Detect which cell encompasses the target text, then output its (x, y) center coordinate. 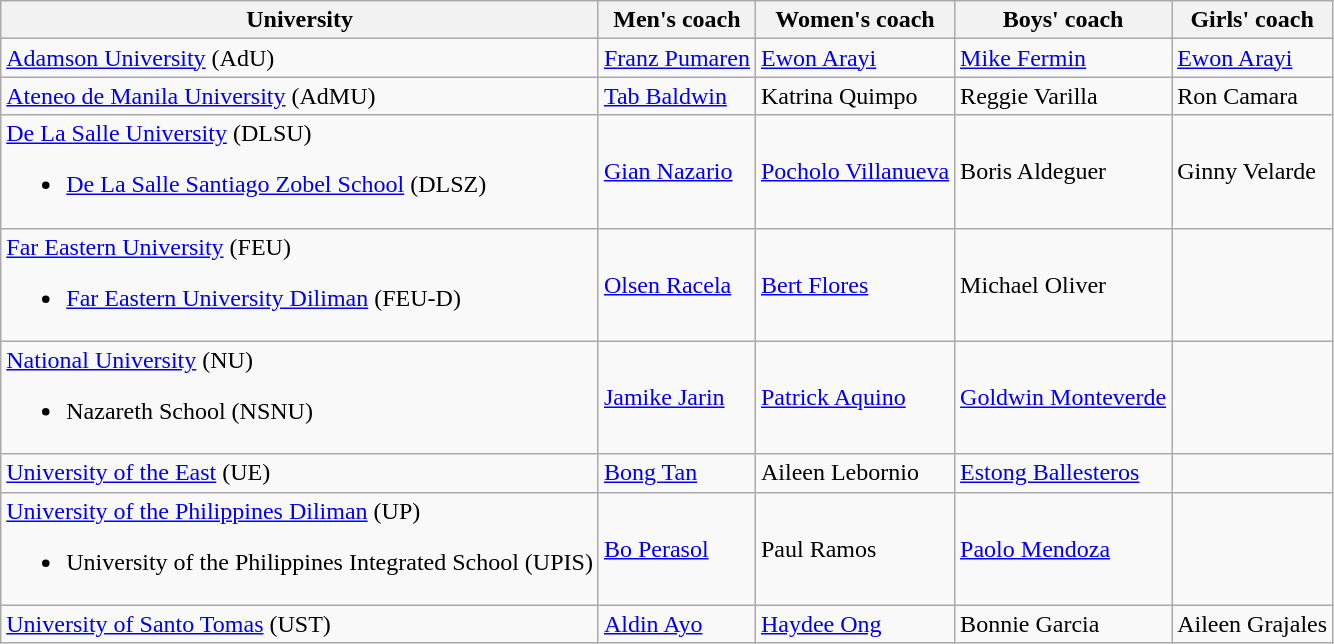
Pocholo Villanueva (854, 172)
Aileen Lebornio (854, 473)
Aldin Ayo (676, 624)
Boys' coach (1064, 20)
Patrick Aquino (854, 398)
National University (NU)Nazareth School (NSNU) (300, 398)
Bong Tan (676, 473)
University (300, 20)
Michael Oliver (1064, 284)
Jamike Jarin (676, 398)
University of the Philippines Diliman (UP)University of the Philippines Integrated School (UPIS) (300, 548)
Reggie Varilla (1064, 96)
Bert Flores (854, 284)
Goldwin Monteverde (1064, 398)
Franz Pumaren (676, 58)
Girls' coach (1252, 20)
Katrina Quimpo (854, 96)
Men's coach (676, 20)
Paolo Mendoza (1064, 548)
Ginny Velarde (1252, 172)
Boris Aldeguer (1064, 172)
Women's coach (854, 20)
Mike Fermin (1064, 58)
Paul Ramos (854, 548)
Adamson University (AdU) (300, 58)
Ron Camara (1252, 96)
Aileen Grajales (1252, 624)
Far Eastern University (FEU)Far Eastern University Diliman (FEU-D) (300, 284)
De La Salle University (DLSU)De La Salle Santiago Zobel School (DLSZ) (300, 172)
Ateneo de Manila University (AdMU) (300, 96)
University of Santo Tomas (UST) (300, 624)
Gian Nazario (676, 172)
Olsen Racela (676, 284)
Bo Perasol (676, 548)
University of the East (UE) (300, 473)
Haydee Ong (854, 624)
Bonnie Garcia (1064, 624)
Estong Ballesteros (1064, 473)
Tab Baldwin (676, 96)
